Locate the cell with the specified text and output its (x, y) center coordinate. 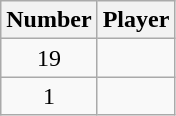
19 (49, 58)
1 (49, 96)
Number (49, 20)
Player (136, 20)
